Extract the (X, Y) coordinate from the center of the cell holding the provided text.  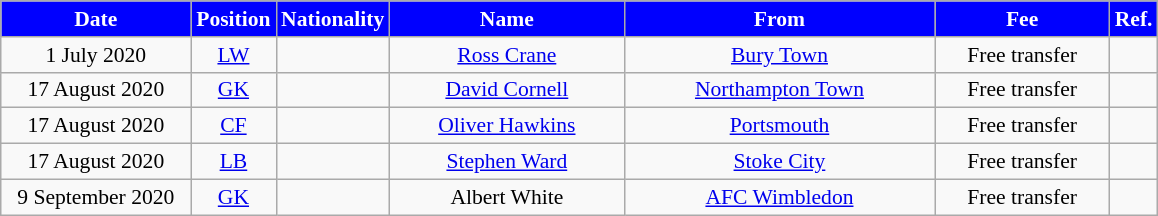
LW (234, 55)
Position (234, 19)
Ross Crane (506, 55)
Stephen Ward (506, 162)
Ref. (1134, 19)
Portsmouth (779, 126)
Nationality (332, 19)
CF (234, 126)
Date (96, 19)
1 July 2020 (96, 55)
9 September 2020 (96, 197)
Northampton Town (779, 90)
Oliver Hawkins (506, 126)
From (779, 19)
AFC Wimbledon (779, 197)
Bury Town (779, 55)
Albert White (506, 197)
Fee (1022, 19)
LB (234, 162)
David Cornell (506, 90)
Name (506, 19)
Stoke City (779, 162)
